Output the [x, y] coordinate of the center of the cell containing the given text.  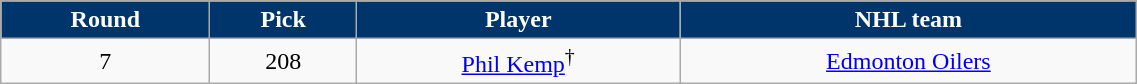
208 [284, 62]
Player [518, 20]
Edmonton Oilers [908, 62]
NHL team [908, 20]
Round [106, 20]
Phil Kemp† [518, 62]
7 [106, 62]
Pick [284, 20]
